Provide the (x, y) coordinate of the cell's center where the given text is located.  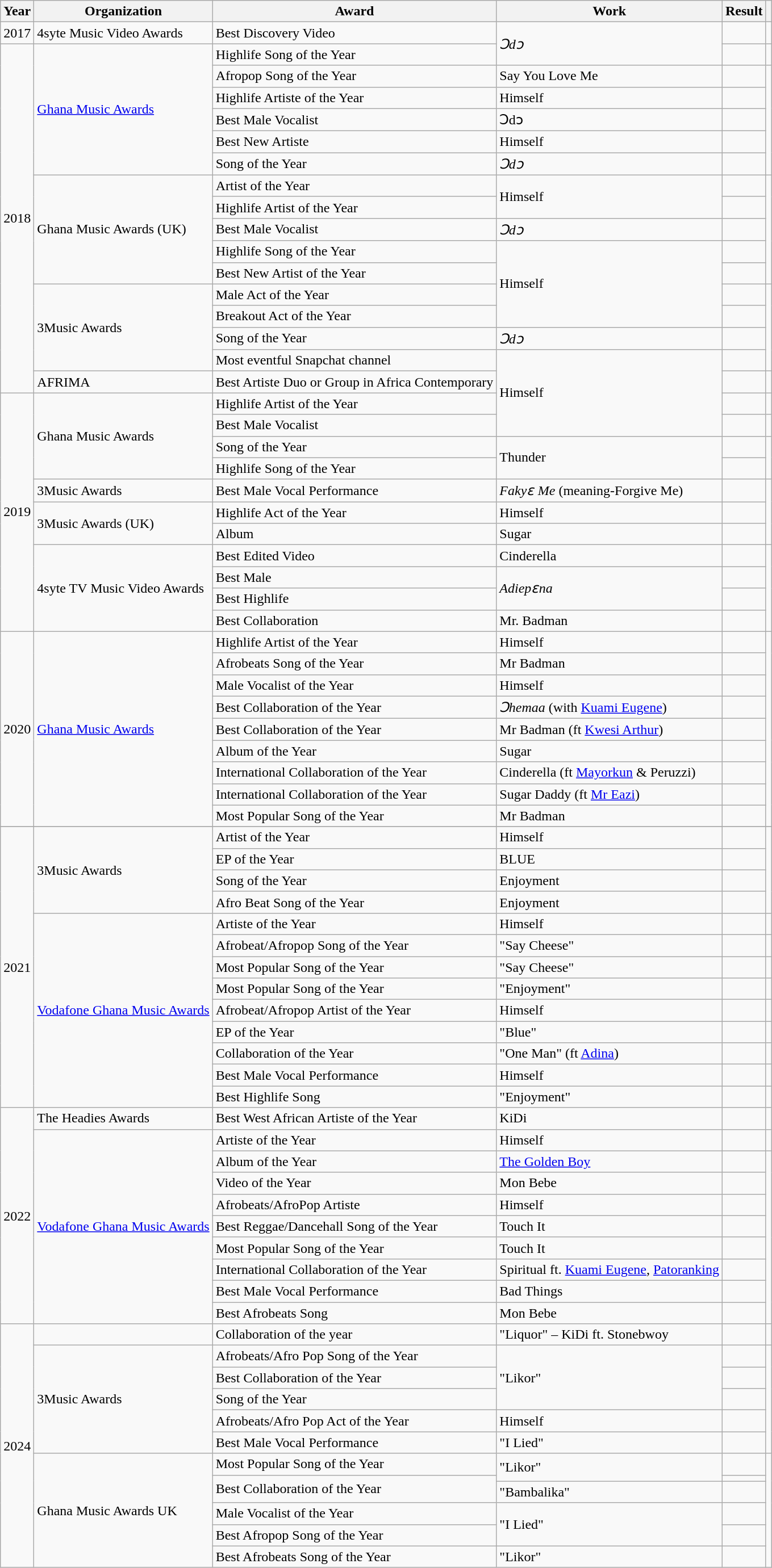
Best Highlife Song (354, 1097)
Best New Artiste (354, 142)
Afrobeats/Afro Pop Act of the Year (354, 1421)
The Headies Awards (123, 1118)
4syte TV Music Video Awards (123, 588)
Best Male (354, 577)
Best Afropop Song of the Year (354, 1535)
Say You Love Me (610, 76)
Video of the Year (354, 1183)
2018 (17, 218)
AFRIMA (123, 382)
Afrobeat/Afropop Artist of the Year (354, 1011)
BLUE (610, 859)
Sugar Daddy (ft Mr Eazi) (610, 794)
Male Act of the Year (354, 295)
Cinderella (ft Mayorkun & Peruzzi) (610, 773)
Best Highlife (354, 599)
Award (354, 11)
Cinderella (610, 556)
2020 (17, 729)
"Blue" (610, 1032)
Album (354, 534)
Result (744, 11)
Most eventful Snapchat channel (354, 360)
Best Afrobeats Song (354, 1313)
Adiepɛna (610, 588)
Ghana Music Awards UK (123, 1510)
"Liquor" – KiDi ft. Stonebwoy (610, 1335)
Best Edited Video (354, 556)
Afrobeats/AfroPop Artiste (354, 1205)
Ɔhemaa (with Kuami Eugene) (610, 707)
KiDi (610, 1118)
Best West African Artiste of the Year (354, 1118)
Mr Badman (ft Kwesi Arthur) (610, 730)
Ghana Music Awards (UK) (123, 229)
Year (17, 11)
2019 (17, 512)
Afro Beat Song of the Year (354, 902)
Best Discovery Video (354, 33)
Fakyɛ Me (meaning-Forgive Me) (610, 490)
Best Afrobeats Song of the Year (354, 1557)
"Bambalika" (610, 1492)
2021 (17, 967)
Highlife Artiste of the Year (354, 98)
Spiritual ft. Kuami Eugene, Patoranking (610, 1269)
Mr. Badman (610, 621)
Breakout Act of the Year (354, 316)
Bad Things (610, 1291)
The Golden Boy (610, 1162)
Organization (123, 11)
4syte Music Video Awards (123, 33)
2017 (17, 33)
Best Collaboration (354, 621)
"One Man" (ft Adina) (610, 1054)
Collaboration of the Year (354, 1054)
Best Artiste Duo or Group in Africa Contemporary (354, 382)
Highlife Act of the Year (354, 513)
Best New Artist of the Year (354, 273)
Afrobeats/Afro Pop Song of the Year (354, 1356)
2024 (17, 1446)
Thunder (610, 458)
2022 (17, 1216)
Afrobeats Song of the Year (354, 664)
Best Reggae/Dancehall Song of the Year (354, 1226)
3Music Awards (UK) (123, 523)
Afrobeat/Afropop Song of the Year (354, 945)
Collaboration of the year (354, 1335)
Afropop Song of the Year (354, 76)
Work (610, 11)
